Detect which cell encompasses the target text, then output its [X, Y] center coordinate. 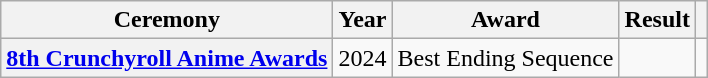
Best Ending Sequence [506, 58]
Result [657, 20]
Award [506, 20]
2024 [362, 58]
8th Crunchyroll Anime Awards [167, 58]
Ceremony [167, 20]
Year [362, 20]
